Return the (x, y) coordinate for the center point of the cell that contains the specified text.  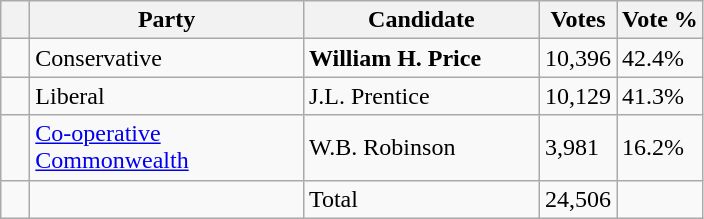
J.L. Prentice (421, 96)
Liberal (167, 96)
Candidate (421, 20)
42.4% (660, 58)
10,129 (578, 96)
Party (167, 20)
William H. Price (421, 58)
41.3% (660, 96)
Total (421, 199)
16.2% (660, 148)
Votes (578, 20)
W.B. Robinson (421, 148)
Vote % (660, 20)
24,506 (578, 199)
10,396 (578, 58)
3,981 (578, 148)
Co-operative Commonwealth (167, 148)
Conservative (167, 58)
